Determine the [x, y] coordinate at the center of the cell enclosing the given text.  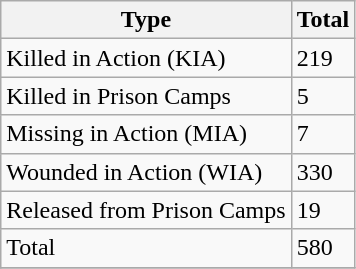
7 [323, 134]
5 [323, 96]
Wounded in Action (WIA) [146, 172]
Missing in Action (MIA) [146, 134]
219 [323, 58]
Type [146, 20]
Killed in Action (KIA) [146, 58]
19 [323, 210]
Killed in Prison Camps [146, 96]
Released from Prison Camps [146, 210]
580 [323, 248]
330 [323, 172]
